Determine the [x, y] coordinate at the center of the cell enclosing the given text.  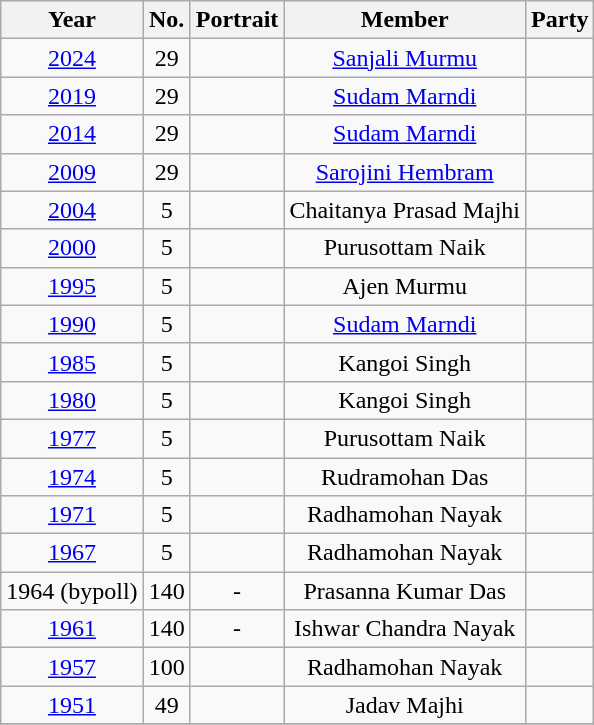
49 [166, 705]
Party [560, 20]
1951 [72, 705]
1995 [72, 286]
Year [72, 20]
Rudramohan Das [405, 477]
Sarojini Hembram [405, 172]
2019 [72, 96]
Prasanna Kumar Das [405, 591]
2000 [72, 248]
1967 [72, 553]
1971 [72, 515]
1974 [72, 477]
1990 [72, 324]
2009 [72, 172]
1985 [72, 362]
Portrait [237, 20]
Chaitanya Prasad Majhi [405, 210]
Ishwar Chandra Nayak [405, 629]
No. [166, 20]
1957 [72, 667]
2014 [72, 134]
Member [405, 20]
Ajen Murmu [405, 286]
100 [166, 667]
Sanjali Murmu [405, 58]
2004 [72, 210]
1964 (bypoll) [72, 591]
1961 [72, 629]
2024 [72, 58]
Jadav Majhi [405, 705]
1980 [72, 400]
1977 [72, 438]
